Provide the [X, Y] coordinate of the cell's center where the given text is located.  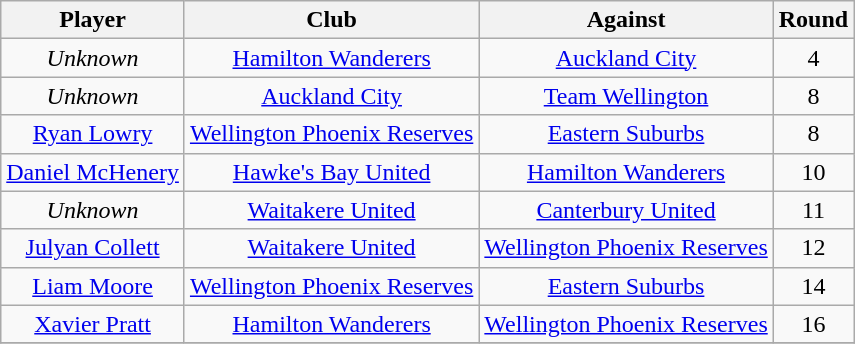
10 [813, 172]
Club [331, 20]
Round [813, 20]
16 [813, 324]
Ryan Lowry [93, 134]
Daniel McHenery [93, 172]
Against [626, 20]
Julyan Collett [93, 248]
Liam Moore [93, 286]
Xavier Pratt [93, 324]
Canterbury United [626, 210]
Player [93, 20]
Team Wellington [626, 96]
12 [813, 248]
4 [813, 58]
11 [813, 210]
14 [813, 286]
Hawke's Bay United [331, 172]
